Return (X, Y) of the center of cell containing provided text 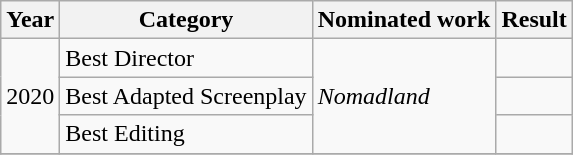
2020 (30, 96)
Nominated work (404, 20)
Best Director (186, 58)
Best Adapted Screenplay (186, 96)
Best Editing (186, 134)
Nomadland (404, 96)
Category (186, 20)
Year (30, 20)
Result (534, 20)
